Identify which cell holds the provided text, then report its (X, Y) central coordinate. 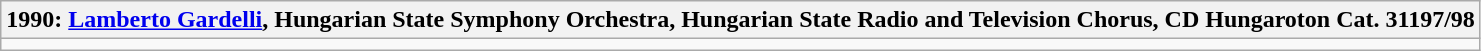
1990: Lamberto Gardelli, Hungarian State Symphony Orchestra, Hungarian State Radio and Television Chorus, CD Hungaroton Cat. 31197/98 (741, 20)
